Search for the cell housing the specified text and yield its (X, Y) center coordinate. 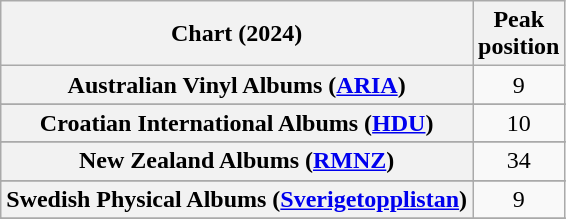
Chart (2024) (237, 34)
34 (519, 161)
Australian Vinyl Albums (ARIA) (237, 85)
Swedish Physical Albums (Sverigetopplistan) (237, 199)
10 (519, 123)
New Zealand Albums (RMNZ) (237, 161)
Croatian International Albums (HDU) (237, 123)
Peakposition (519, 34)
